Scan for the cell matching the given text and deliver its [x, y] coordinate at center. 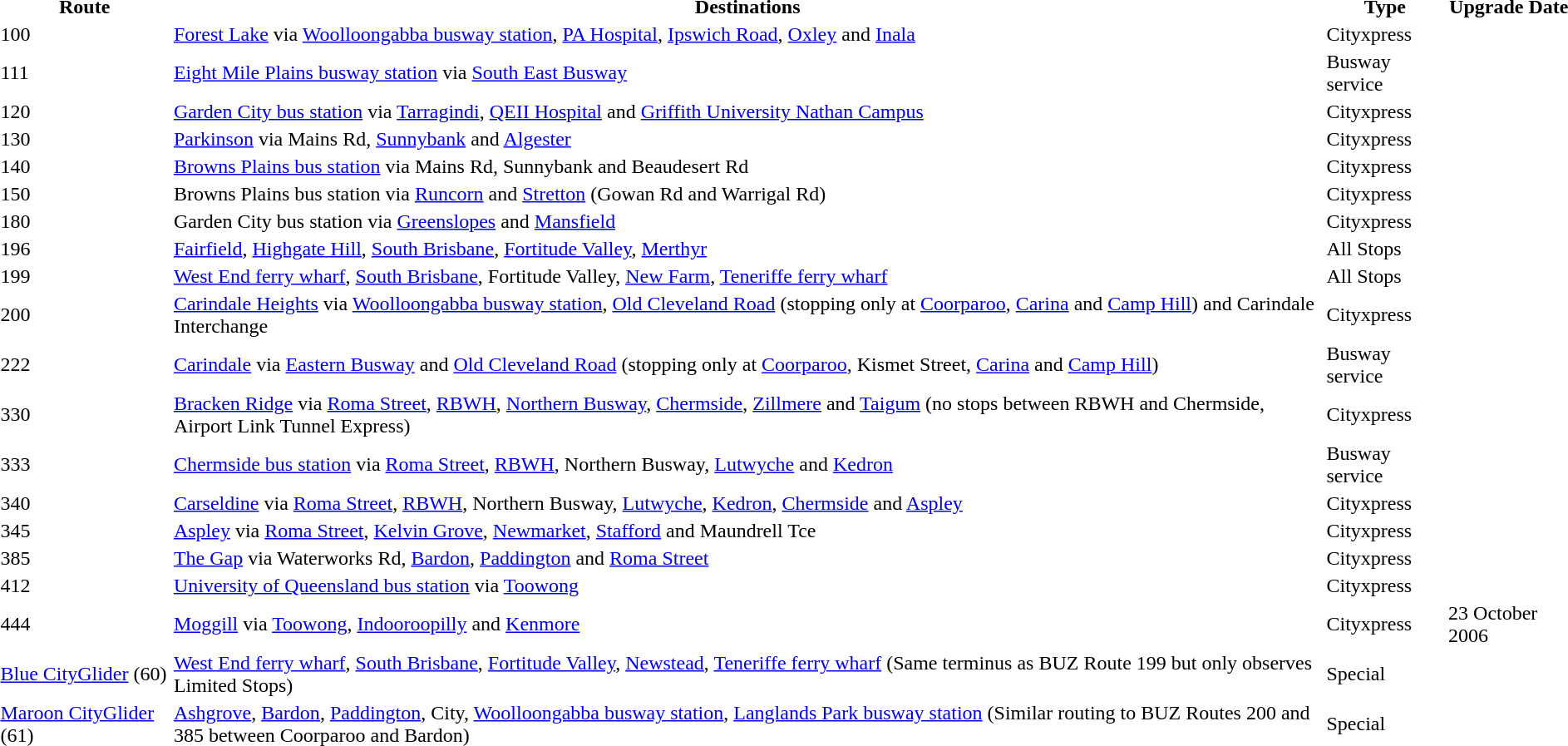
Garden City bus station via Greenslopes and Mansfield [747, 221]
Carindale Heights via Woolloongabba busway station, Old Cleveland Road (stopping only at Coorparoo, Carina and Camp Hill) and Carindale Interchange [747, 314]
Browns Plains bus station via Mains Rd, Sunnybank and Beaudesert Rd [747, 166]
Eight Mile Plains busway station via South East Busway [747, 73]
Carseldine via Roma Street, RBWH, Northern Busway, Lutwyche, Kedron, Chermside and Aspley [747, 503]
Browns Plains bus station via Runcorn and Stretton (Gowan Rd and Warrigal Rd) [747, 194]
The Gap via Waterworks Rd, Bardon, Paddington and Roma Street [747, 558]
Chermside bus station via Roma Street, RBWH, Northern Busway, Lutwyche and Kedron [747, 464]
Parkinson via Mains Rd, Sunnybank and Algester [747, 139]
Moggill via Toowong, Indooroopilly and Kenmore [747, 624]
West End ferry wharf, South Brisbane, Fortitude Valley, New Farm, Teneriffe ferry wharf [747, 276]
University of Queensland bus station via Toowong [747, 585]
Carindale via Eastern Busway and Old Cleveland Road (stopping only at Coorparoo, Kismet Street, Carina and Camp Hill) [747, 364]
Fairfield, Highgate Hill, South Brisbane, Fortitude Valley, Merthyr [747, 249]
Forest Lake via Woolloongabba busway station, PA Hospital, Ipswich Road, Oxley and Inala [747, 34]
Special [1385, 674]
Garden City bus station via Tarragindi, QEII Hospital and Griffith University Nathan Campus [747, 111]
Aspley via Roma Street, Kelvin Grove, Newmarket, Stafford and Maundrell Tce [747, 531]
